Return [x, y] of the center of cell containing provided text 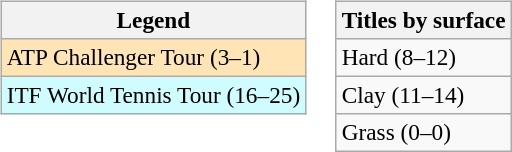
Hard (8–12) [424, 57]
Grass (0–0) [424, 133]
Titles by surface [424, 20]
ITF World Tennis Tour (16–25) [153, 95]
Clay (11–14) [424, 95]
ATP Challenger Tour (3–1) [153, 57]
Legend [153, 20]
